Return (X, Y) of the center of cell containing provided text 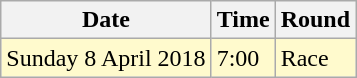
Round (315, 20)
7:00 (243, 58)
Date (106, 20)
Time (243, 20)
Sunday 8 April 2018 (106, 58)
Race (315, 58)
